Return [x, y] of the center of cell containing provided text 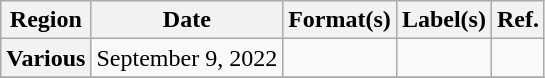
Label(s) [444, 20]
September 9, 2022 [187, 58]
Region [46, 20]
Ref. [518, 20]
Date [187, 20]
Format(s) [340, 20]
Various [46, 58]
